Extract the [x, y] coordinate from the center of the cell holding the provided text.  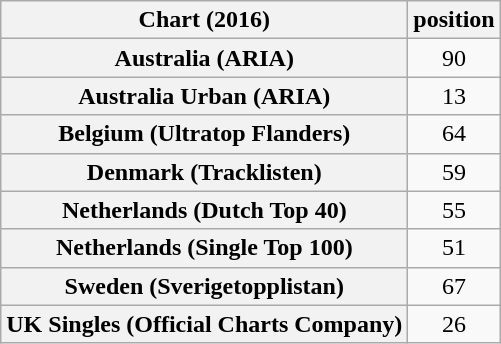
64 [454, 134]
13 [454, 96]
position [454, 20]
Belgium (Ultratop Flanders) [204, 134]
55 [454, 210]
59 [454, 172]
UK Singles (Official Charts Company) [204, 324]
Chart (2016) [204, 20]
26 [454, 324]
Australia Urban (ARIA) [204, 96]
Australia (ARIA) [204, 58]
Netherlands (Dutch Top 40) [204, 210]
Netherlands (Single Top 100) [204, 248]
51 [454, 248]
Sweden (Sverigetopplistan) [204, 286]
67 [454, 286]
90 [454, 58]
Denmark (Tracklisten) [204, 172]
